Provide the [x, y] coordinate of the cell's center where the given text is located.  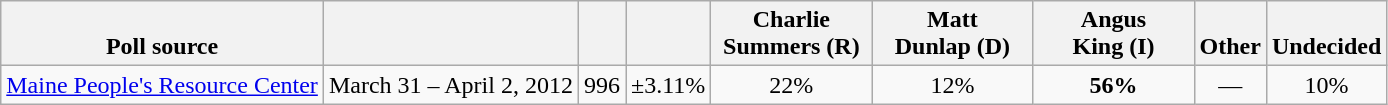
Poll source [162, 34]
56% [1114, 85]
AngusKing (I) [1114, 34]
Other [1230, 34]
±3.11% [668, 85]
CharlieSummers (R) [792, 34]
996 [602, 85]
22% [792, 85]
Maine People's Resource Center [162, 85]
12% [952, 85]
MattDunlap (D) [952, 34]
March 31 – April 2, 2012 [450, 85]
Undecided [1326, 34]
10% [1326, 85]
— [1230, 85]
